Search for the cell housing the specified text and yield its [X, Y] center coordinate. 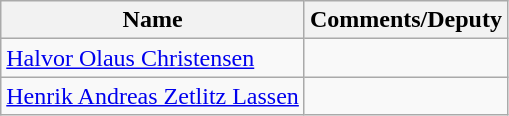
Halvor Olaus Christensen [153, 58]
Comments/Deputy [406, 20]
Name [153, 20]
Henrik Andreas Zetlitz Lassen [153, 96]
